Output the [X, Y] coordinate of the center of the cell containing the given text.  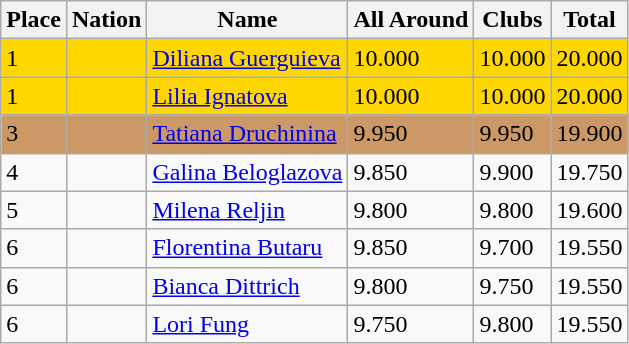
3 [34, 134]
Milena Reljin [248, 210]
19.900 [590, 134]
4 [34, 172]
All Around [411, 20]
9.700 [512, 248]
Bianca Dittrich [248, 286]
9.900 [512, 172]
Florentina Butaru [248, 248]
Tatiana Druchinina [248, 134]
Clubs [512, 20]
Total [590, 20]
Diliana Guerguieva [248, 58]
Name [248, 20]
Lori Fung [248, 324]
19.600 [590, 210]
Nation [106, 20]
Place [34, 20]
Lilia Ignatova [248, 96]
19.750 [590, 172]
5 [34, 210]
Galina Beloglazova [248, 172]
